Find where the given text appears and provide that cell's center as [X, Y] coordinate. 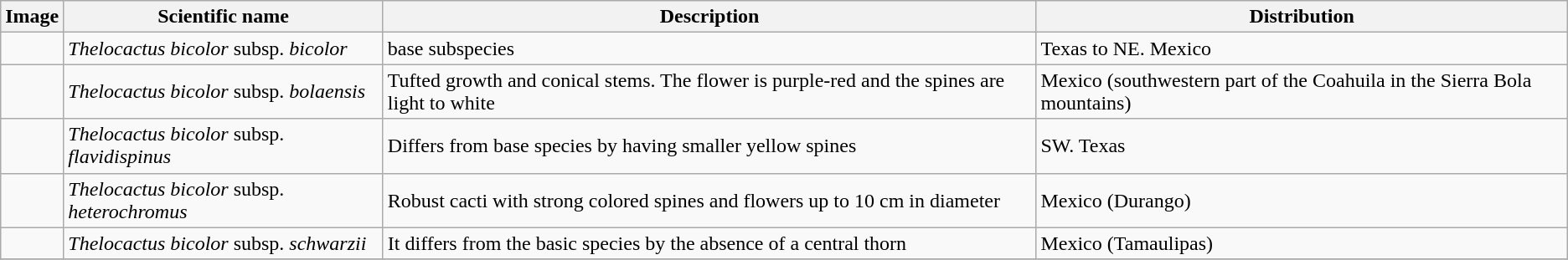
Thelocactus bicolor subsp. schwarzii [223, 243]
Thelocactus bicolor subsp. bicolor [223, 48]
base subspecies [709, 48]
Texas to NE. Mexico [1302, 48]
Description [709, 17]
Image [32, 17]
Tufted growth and conical stems. The flower is purple-red and the spines are light to white [709, 92]
It differs from the basic species by the absence of a central thorn [709, 243]
Thelocactus bicolor subsp. heterochromus [223, 201]
Distribution [1302, 17]
Scientific name [223, 17]
Mexico (Tamaulipas) [1302, 243]
SW. Texas [1302, 145]
Mexico (southwestern part of the Coahuila in the Sierra Bola mountains) [1302, 92]
Differs from base species by having smaller yellow spines [709, 145]
Thelocactus bicolor subsp. flavidispinus [223, 145]
Mexico (Durango) [1302, 201]
Robust cacti with strong colored spines and flowers up to 10 cm in diameter [709, 201]
Thelocactus bicolor subsp. bolaensis [223, 92]
